Return [X, Y] of the center of cell containing provided text 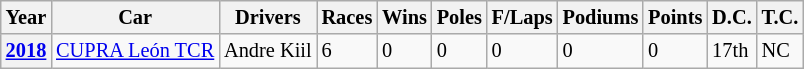
Andre Kiil [268, 51]
6 [348, 51]
F/Laps [522, 17]
Drivers [268, 17]
NC [780, 51]
Podiums [601, 17]
D.C. [732, 17]
Year [26, 17]
Car [135, 17]
2018 [26, 51]
T.C. [780, 17]
Wins [404, 17]
Points [675, 17]
Poles [460, 17]
Races [348, 17]
17th [732, 51]
CUPRA León TCR [135, 51]
